Return (x, y) of the center of cell containing provided text 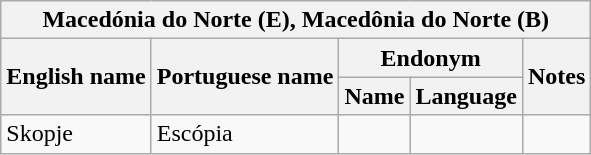
Macedónia do Norte (E), Macedônia do Norte (B) (296, 20)
Name (374, 96)
Language (466, 96)
Skopje (76, 134)
Escópia (245, 134)
Notes (556, 77)
English name (76, 77)
Portuguese name (245, 77)
Endonym (430, 58)
